Provide the [x, y] coordinate of the cell's center where the given text is located.  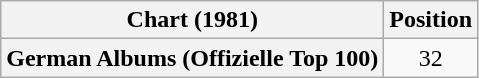
German Albums (Offizielle Top 100) [192, 58]
32 [431, 58]
Chart (1981) [192, 20]
Position [431, 20]
